Return [x, y] of the center of cell containing provided text 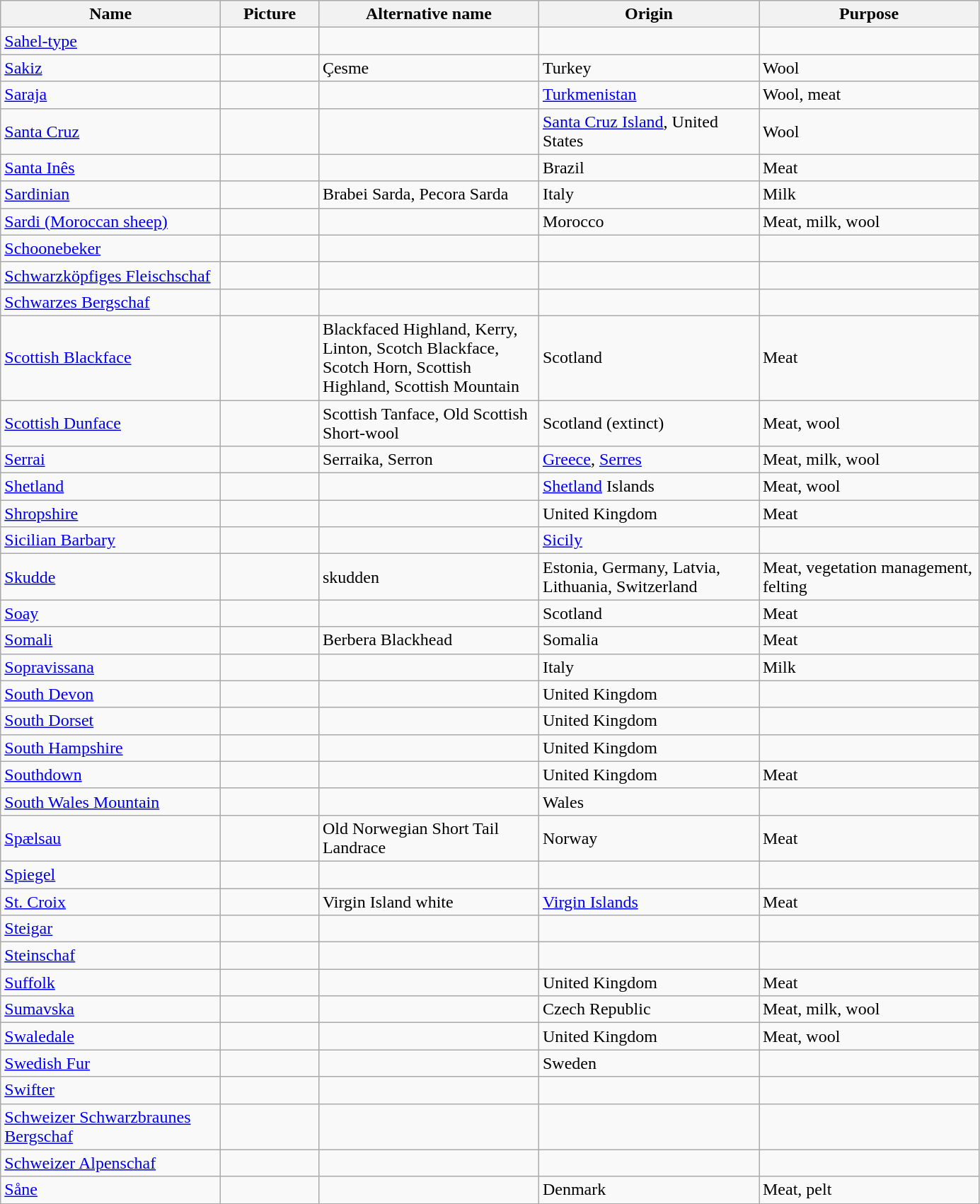
Soay [110, 613]
Serrai [110, 460]
Norway [648, 838]
Berbera Blackhead [429, 640]
Alternative name [429, 14]
Scottish Dunface [110, 423]
Meat, pelt [869, 1190]
South Dorset [110, 721]
Czech Republic [648, 1009]
Estonia, Germany, Latvia, Lithuania, Switzerland [648, 577]
Scottish Tanface, Old Scottish Short-wool [429, 423]
Steigar [110, 929]
Spiegel [110, 874]
Suffolk [110, 983]
South Wales Mountain [110, 801]
Swedish Fur [110, 1063]
Old Norwegian Short Tail Landrace [429, 838]
Sicilian Barbary [110, 540]
Somalia [648, 640]
Såne [110, 1190]
Picture [270, 14]
Turkey [648, 68]
Scottish Blackface [110, 358]
South Devon [110, 694]
Somali [110, 640]
Santa Inês [110, 168]
Sweden [648, 1063]
Sardi (Moroccan sheep) [110, 221]
Scotland (extinct) [648, 423]
Meat, vegetation management, felting [869, 577]
Sopravissana [110, 667]
Steinschaf [110, 956]
skudden [429, 577]
Swifter [110, 1090]
Schoonebeker [110, 248]
South Hampshire [110, 748]
Shetland [110, 487]
Shropshire [110, 514]
Origin [648, 14]
Virgin Islands [648, 902]
Wales [648, 801]
Wool, meat [869, 95]
Denmark [648, 1190]
Name [110, 14]
Sumavska [110, 1009]
Santa Cruz [110, 132]
Turkmenistan [648, 95]
Brabei Sarda, Pecora Sarda [429, 195]
St. Croix [110, 902]
Saraja [110, 95]
Sakiz [110, 68]
Brazil [648, 168]
Schweizer Alpenschaf [110, 1163]
Greece, Serres [648, 460]
Spælsau [110, 838]
Morocco [648, 221]
Purpose [869, 14]
Sardinian [110, 195]
Schwarzköpfiges Fleischschaf [110, 275]
Serraika, Serron [429, 460]
Sicily [648, 540]
Schweizer Schwarzbraunes Bergschaf [110, 1126]
Southdown [110, 775]
Virgin Island white [429, 902]
Santa Cruz Island, United States [648, 132]
Swaledale [110, 1036]
Blackfaced Highland, Kerry, Linton, Scotch Blackface, Scotch Horn, Scottish Highland, Scottish Mountain [429, 358]
Shetland Islands [648, 487]
Skudde [110, 577]
Schwarzes Bergschaf [110, 302]
Sahel-type [110, 41]
Çesme [429, 68]
